Capture the cell that displays the provided text and extract its (X, Y) central coordinate. 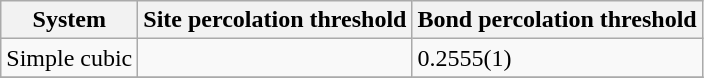
Simple cubic (70, 58)
System (70, 20)
Site percolation threshold (275, 20)
0.2555(1) (557, 58)
Bond percolation threshold (557, 20)
